Find where the given text appears and provide that cell's center as (x, y) coordinate. 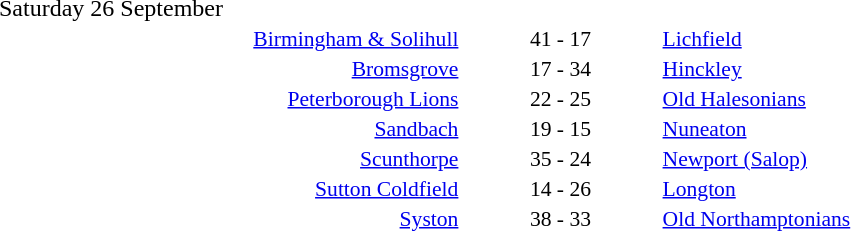
19 - 15 (560, 128)
17 - 34 (560, 68)
14 - 26 (560, 188)
35 - 24 (560, 158)
41 - 17 (560, 38)
22 - 25 (560, 98)
